Pinpoint the cell where the given text exists, returning its [x, y] midpoint coordinate. 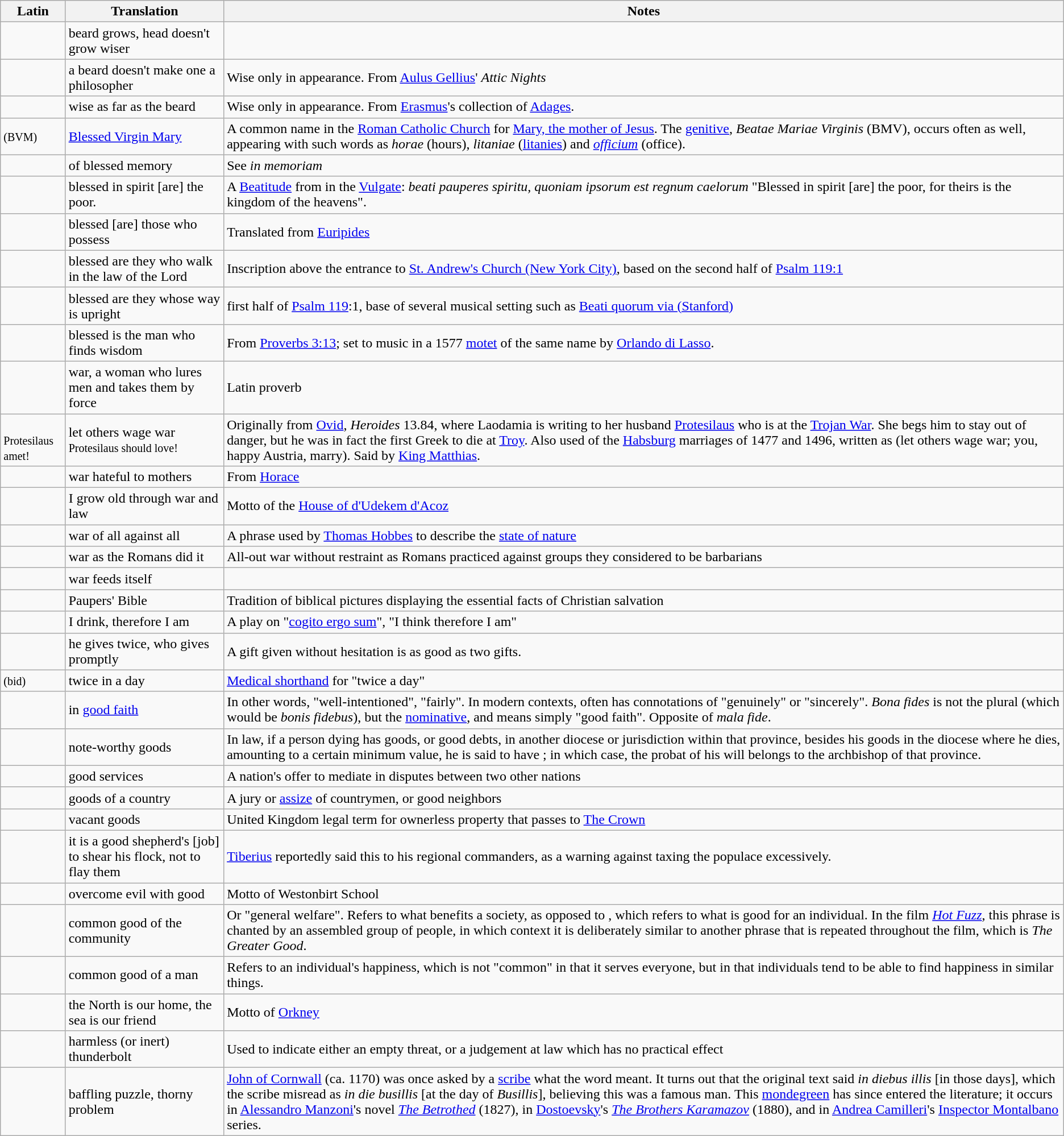
vacant goods [144, 819]
Notes [644, 11]
Motto of Westonbirt School [644, 893]
Blessed Virgin Mary [144, 136]
Medical shorthand for "twice a day" [644, 681]
Translation [144, 11]
let others wage warProtesilaus should love! [144, 440]
(BVM) [33, 136]
All-out war without restraint as Romans practiced against groups they considered to be barbarians [644, 557]
overcome evil with good [144, 893]
blessed are they who walk in the law of the Lord [144, 268]
good services [144, 776]
twice in a day [144, 681]
A play on "cogito ergo sum", "I think therefore I am" [644, 622]
war feeds itself [144, 579]
war as the Romans did it [144, 557]
blessed [are] those who possess [144, 232]
Protesilaus amet! [33, 440]
Latin proverb [644, 387]
first half of Psalm 119:1, base of several musical setting such as Beati quorum via (Stanford) [644, 306]
United Kingdom legal term for ownerless property that passes to The Crown [644, 819]
Motto of the House of d'Udekem d'Acoz [644, 506]
war hateful to mothers [144, 477]
From Horace [644, 477]
A gift given without hesitation is as good as two gifts. [644, 652]
he gives twice, who gives promptly [144, 652]
Wise only in appearance. From Erasmus's collection of Adages. [644, 107]
common good of a man [144, 976]
it is a good shepherd's [job] to shear his flock, not to flay them [144, 856]
baffling puzzle, thorny problem [144, 1102]
Tradition of biblical pictures displaying the essential facts of Christian salvation [644, 600]
note-worthy goods [144, 747]
A jury or assize of countrymen, or good neighbors [644, 798]
A nation's offer to mediate in disputes between two other nations [644, 776]
war of all against all [144, 536]
Paupers' Bible [144, 600]
(bid) [33, 681]
of blessed memory [144, 165]
From Proverbs 3:13; set to music in a 1577 motet of the same name by Orlando di Lasso. [644, 342]
I grow old through war and law [144, 506]
Tiberius reportedly said this to his regional commanders, as a warning against taxing the populace excessively. [644, 856]
Latin [33, 11]
the North is our home, the sea is our friend [144, 1012]
a beard doesn't make one a philosopher [144, 77]
blessed are they whose way is upright [144, 306]
Wise only in appearance. From Aulus Gellius' Attic Nights [644, 77]
war, a woman who lures men and takes them by force [144, 387]
I drink, therefore I am [144, 622]
Motto of Orkney [644, 1012]
in good faith [144, 710]
See in memoriam [644, 165]
beard grows, head doesn't grow wiser [144, 41]
common good of the community [144, 931]
goods of a country [144, 798]
Translated from Euripides [644, 232]
harmless (or inert) thunderbolt [144, 1050]
wise as far as the beard [144, 107]
blessed is the man who finds wisdom [144, 342]
blessed in spirit [are] the poor. [144, 194]
Inscription above the entrance to St. Andrew's Church (New York City), based on the second half of Psalm 119:1 [644, 268]
A phrase used by Thomas Hobbes to describe the state of nature [644, 536]
Used to indicate either an empty threat, or a judgement at law which has no practical effect [644, 1050]
